Search for the cell housing the specified text and yield its (X, Y) center coordinate. 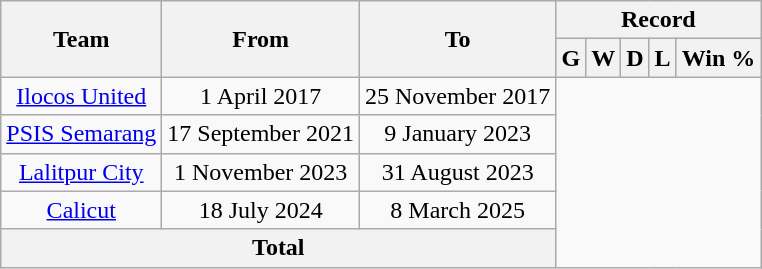
1 April 2017 (261, 96)
L (662, 58)
Ilocos United (82, 96)
Lalitpur City (82, 172)
W (604, 58)
Total (278, 248)
Record (658, 20)
Win % (718, 58)
1 November 2023 (261, 172)
D (635, 58)
9 January 2023 (458, 134)
31 August 2023 (458, 172)
25 November 2017 (458, 96)
8 March 2025 (458, 210)
PSIS Semarang (82, 134)
Team (82, 39)
18 July 2024 (261, 210)
To (458, 39)
Calicut (82, 210)
From (261, 39)
17 September 2021 (261, 134)
G (571, 58)
